Pinpoint the cell where the given text exists, returning its [x, y] midpoint coordinate. 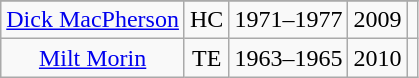
1971–1977 [288, 20]
2009 [378, 20]
Dick MacPherson [93, 20]
1963–1965 [288, 58]
HC [206, 20]
TE [206, 58]
2010 [378, 58]
Milt Morin [93, 58]
